From the cell containing the given text, extract its center point as [X, Y] coordinate. 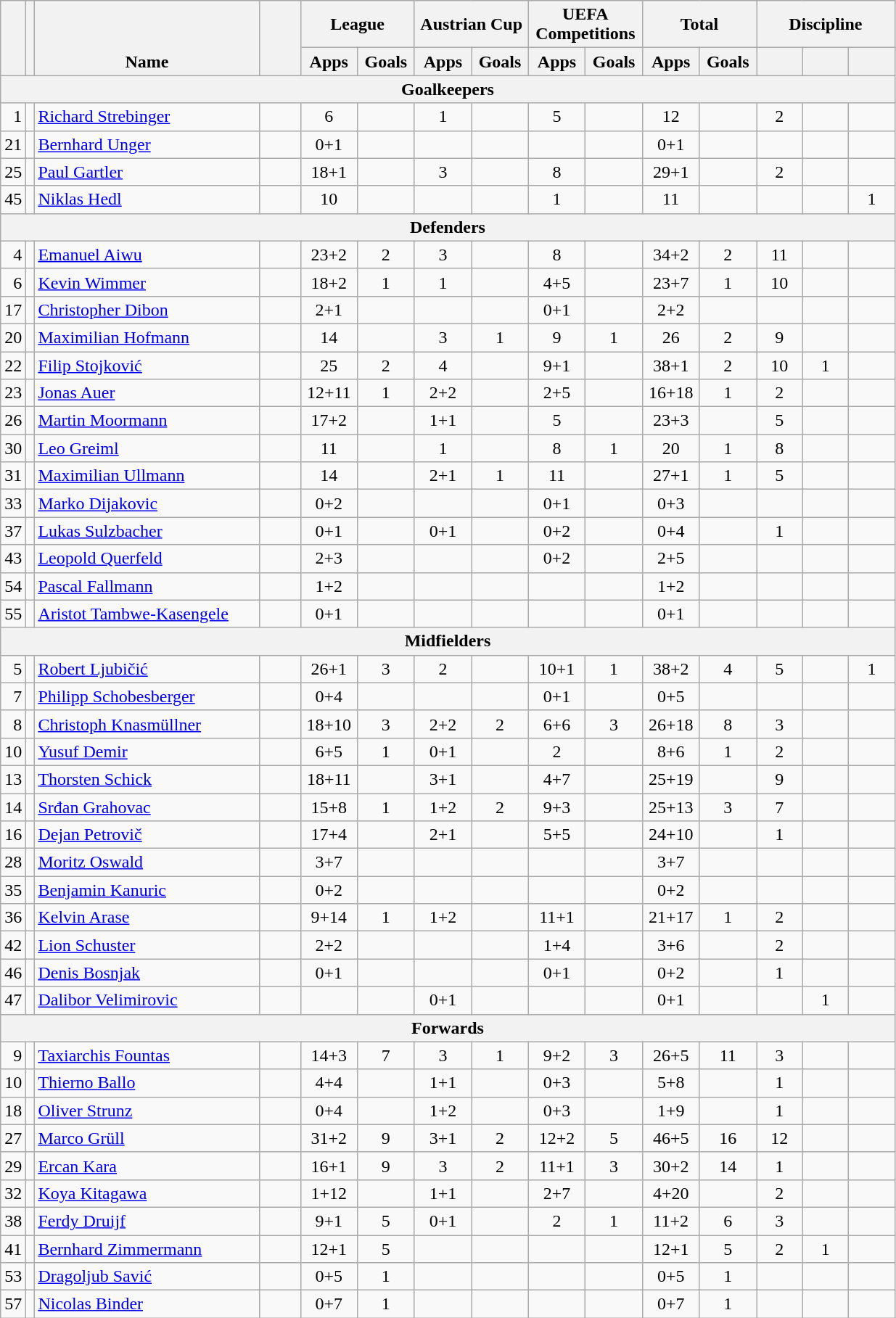
Benjamin Kanuric [147, 890]
17 [13, 310]
Maximilian Ullmann [147, 476]
Discipline [826, 25]
Oliver Strunz [147, 1111]
Marco Grüll [147, 1138]
Lukas Sulzbacher [147, 531]
4+7 [557, 779]
43 [13, 559]
14+3 [329, 1055]
41 [13, 1248]
Leo Greiml [147, 448]
Marko Dijakovic [147, 503]
46+5 [670, 1138]
4+5 [557, 282]
22 [13, 365]
3+6 [670, 945]
47 [13, 1000]
Kevin Wimmer [147, 282]
Srđan Grahovac [147, 807]
18+10 [329, 724]
15+8 [329, 807]
16+18 [670, 393]
55 [13, 614]
Thorsten Schick [147, 779]
5+8 [670, 1083]
Dalibor Velimirovic [147, 1000]
25+19 [670, 779]
Kelvin Arase [147, 918]
17+4 [329, 835]
30+2 [670, 1166]
18+1 [329, 172]
12+2 [557, 1138]
Austrian Cup [472, 25]
Robert Ljubičić [147, 669]
Dejan Petrovič [147, 835]
21+17 [670, 918]
29 [13, 1166]
18+2 [329, 282]
1+4 [557, 945]
Thierno Ballo [147, 1083]
23+2 [329, 255]
12+11 [329, 393]
2+7 [557, 1193]
30 [13, 448]
Koya Kitagawa [147, 1193]
Denis Bosnjak [147, 973]
Aristot Tambwe-Kasengele [147, 614]
33 [13, 503]
42 [13, 945]
25+13 [670, 807]
League [357, 25]
10+1 [557, 669]
53 [13, 1277]
Pascal Fallmann [147, 586]
4+4 [329, 1083]
38+2 [670, 669]
Jonas Auer [147, 393]
Bernhard Unger [147, 144]
Bernhard Zimmermann [147, 1248]
Moritz Oswald [147, 862]
6+5 [329, 751]
Christoph Knasmüllner [147, 724]
27 [13, 1138]
Total [699, 25]
8+6 [670, 751]
13 [13, 779]
Ferdy Druijf [147, 1221]
Christopher Dibon [147, 310]
Leopold Querfeld [147, 559]
Defenders [448, 227]
28 [13, 862]
18 [13, 1111]
31 [13, 476]
38+1 [670, 365]
27+1 [670, 476]
Nicolas Binder [147, 1304]
Yusuf Demir [147, 751]
Richard Strebinger [147, 117]
23+7 [670, 282]
38 [13, 1221]
UEFA Competitions [585, 25]
Forwards [448, 1028]
23+3 [670, 421]
16+1 [329, 1166]
26+18 [670, 724]
Philipp Schobesberger [147, 696]
Dragoljub Savić [147, 1277]
11+2 [670, 1221]
9+3 [557, 807]
6+6 [557, 724]
5+5 [557, 835]
Lion Schuster [147, 945]
2+3 [329, 559]
37 [13, 531]
45 [13, 199]
9+2 [557, 1055]
Martin Moormann [147, 421]
Ercan Kara [147, 1166]
26+1 [329, 669]
54 [13, 586]
1+12 [329, 1193]
21 [13, 144]
Midfielders [448, 641]
31+2 [329, 1138]
Paul Gartler [147, 172]
17+2 [329, 421]
Maximilian Hofmann [147, 337]
24+10 [670, 835]
1+9 [670, 1111]
32 [13, 1193]
Emanuel Aiwu [147, 255]
34+2 [670, 255]
26+5 [670, 1055]
57 [13, 1304]
9+14 [329, 918]
Name [147, 38]
29+1 [670, 172]
46 [13, 973]
36 [13, 918]
Filip Stojković [147, 365]
4+20 [670, 1193]
35 [13, 890]
23 [13, 393]
Taxiarchis Fountas [147, 1055]
Goalkeepers [448, 89]
18+11 [329, 779]
Niklas Hedl [147, 199]
